Find where the given text appears and provide that cell's center as [x, y] coordinate. 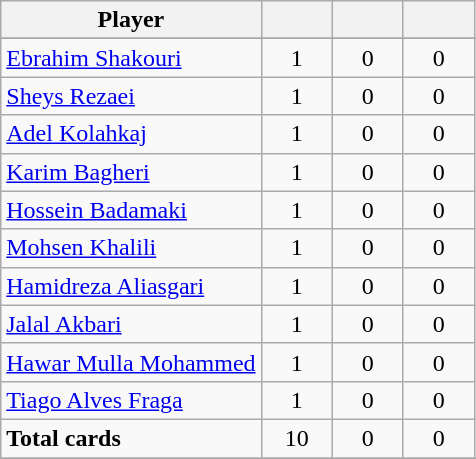
Hawar Mulla Mohammed [131, 362]
Ebrahim Shakouri [131, 58]
Tiago Alves Fraga [131, 400]
Karim Bagheri [131, 172]
Sheys Rezaei [131, 96]
Total cards [131, 438]
Jalal Akbari [131, 324]
Player [131, 20]
Adel Kolahkaj [131, 134]
Mohsen Khalili [131, 248]
10 [296, 438]
Hamidreza Aliasgari [131, 286]
Hossein Badamaki [131, 210]
